Return the [X, Y] coordinate for the center point of the cell that contains the specified text.  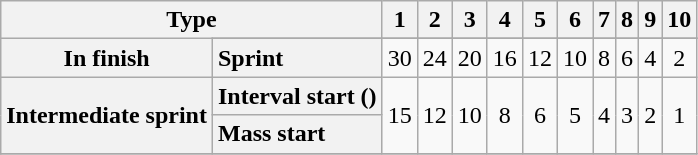
20 [470, 58]
16 [504, 58]
Sprint [297, 58]
24 [434, 58]
Interval start () [297, 96]
In finish [107, 58]
9 [650, 20]
Type [192, 20]
30 [400, 58]
Mass start [297, 134]
15 [400, 115]
Intermediate sprint [107, 115]
7 [604, 20]
